Return [X, Y] of the center of cell containing provided text 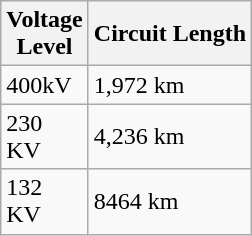
Circuit Length [170, 34]
8464 km [170, 202]
132KV [45, 202]
VoltageLevel [45, 34]
230KV [45, 136]
4,236 km [170, 136]
1,972 km [170, 85]
400kV [45, 85]
